For the text-containing cell, return its midpoint in (X, Y) coordinate format. 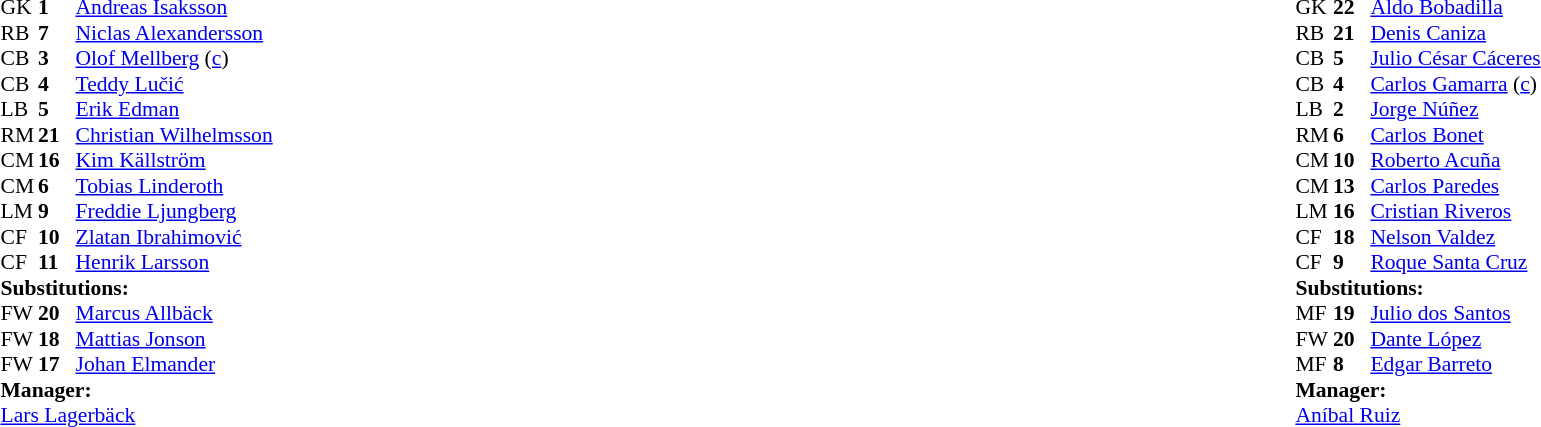
Zlatan Ibrahimović (174, 237)
7 (57, 33)
Julio dos Santos (1455, 313)
Jorge Núñez (1455, 109)
Marcus Allbäck (174, 313)
Mattias Jonson (174, 339)
Johan Elmander (174, 365)
Henrik Larsson (174, 263)
Cristian Riveros (1455, 211)
Carlos Bonet (1455, 135)
Freddie Ljungberg (174, 211)
Kim Källström (174, 161)
Niclas Alexandersson (174, 33)
Teddy Lučić (174, 84)
Carlos Paredes (1455, 186)
2 (1352, 109)
Julio César Cáceres (1455, 59)
Denis Caniza (1455, 33)
Edgar Barreto (1455, 365)
13 (1352, 186)
Roberto Acuña (1455, 161)
Dante López (1455, 339)
11 (57, 263)
Christian Wilhelmsson (174, 135)
Nelson Valdez (1455, 237)
17 (57, 365)
Erik Edman (174, 109)
Olof Mellberg (c) (174, 59)
8 (1352, 365)
19 (1352, 313)
Roque Santa Cruz (1455, 263)
3 (57, 59)
Tobias Linderoth (174, 186)
Carlos Gamarra (c) (1455, 84)
